Identify which cell holds the provided text, then report its [x, y] central coordinate. 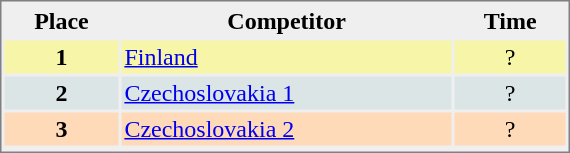
2 [61, 92]
1 [61, 56]
Finland [286, 56]
Czechoslovakia 1 [286, 92]
Time [510, 20]
3 [61, 128]
Czechoslovakia 2 [286, 128]
Place [61, 20]
Competitor [286, 20]
